Extract the (X, Y) coordinate from the center of the cell holding the provided text.  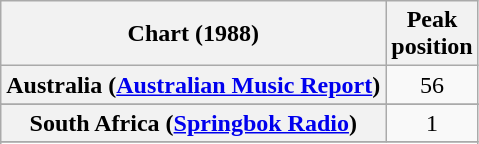
1 (432, 123)
56 (432, 85)
Peakposition (432, 34)
South Africa (Springbok Radio) (194, 123)
Chart (1988) (194, 34)
Australia (Australian Music Report) (194, 85)
